Return the (X, Y) coordinate for the center point of the cell that contains the specified text.  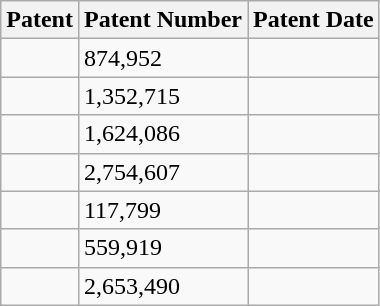
1,352,715 (162, 96)
Patent Number (162, 20)
2,653,490 (162, 286)
1,624,086 (162, 134)
Patent (40, 20)
2,754,607 (162, 172)
559,919 (162, 248)
Patent Date (314, 20)
117,799 (162, 210)
874,952 (162, 58)
